From the cell containing the given text, extract its center point as (x, y) coordinate. 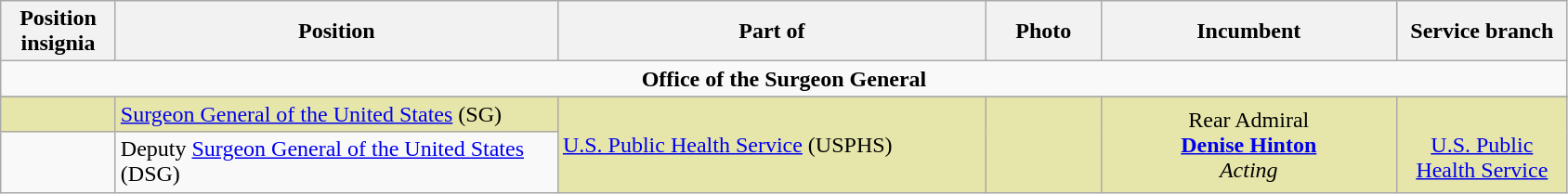
U.S. PublicHealth Service (1483, 145)
Incumbent (1248, 32)
Surgeon General of the United States (SG) (336, 114)
Part of (771, 32)
Rear AdmiralDenise HintonActing (1248, 145)
Office of the Surgeon General (784, 79)
Service branch (1483, 32)
Photo (1043, 32)
U.S. Public Health Service (USPHS) (771, 145)
Position insignia (59, 32)
Deputy Surgeon General of the United States (DSG) (336, 162)
Position (336, 32)
